Return (X, Y) of the center of cell containing provided text 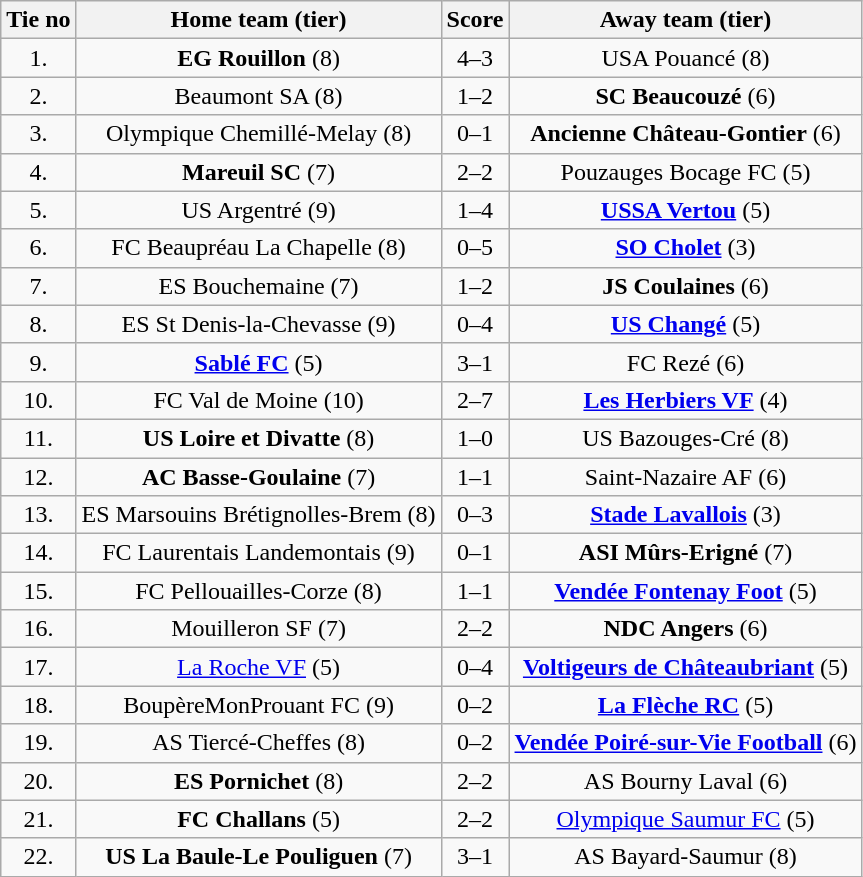
Beaumont SA (8) (258, 96)
10. (38, 400)
Olympique Saumur FC (5) (686, 819)
Tie no (38, 20)
0–3 (475, 515)
FC Val de Moine (10) (258, 400)
US Bazouges-Cré (8) (686, 438)
Away team (tier) (686, 20)
Vendée Poiré-sur-Vie Football (6) (686, 743)
ES Pornichet (8) (258, 781)
Mouilleron SF (7) (258, 629)
ES St Denis-la-Chevasse (9) (258, 324)
Vendée Fontenay Foot (5) (686, 591)
Olympique Chemillé-Melay (8) (258, 134)
Sablé FC (5) (258, 362)
9. (38, 362)
Stade Lavallois (3) (686, 515)
Ancienne Château-Gontier (6) (686, 134)
USA Pouancé (8) (686, 58)
EG Rouillon (8) (258, 58)
1–4 (475, 210)
16. (38, 629)
FC Pellouailles-Corze (8) (258, 591)
0–5 (475, 248)
7. (38, 286)
AS Tiercé-Cheffes (8) (258, 743)
8. (38, 324)
2. (38, 96)
FC Challans (5) (258, 819)
3. (38, 134)
14. (38, 553)
Saint-Nazaire AF (6) (686, 477)
USSA Vertou (5) (686, 210)
US La Baule-Le Pouliguen (7) (258, 857)
SO Cholet (3) (686, 248)
12. (38, 477)
NDC Angers (6) (686, 629)
Voltigeurs de Châteaubriant (5) (686, 667)
AS Bayard-Saumur (8) (686, 857)
AS Bourny Laval (6) (686, 781)
13. (38, 515)
1–0 (475, 438)
Les Herbiers VF (4) (686, 400)
4–3 (475, 58)
US Argentré (9) (258, 210)
ES Bouchemaine (7) (258, 286)
19. (38, 743)
FC Rezé (6) (686, 362)
ASI Mûrs-Erigné (7) (686, 553)
Mareuil SC (7) (258, 172)
17. (38, 667)
La Flèche RC (5) (686, 705)
20. (38, 781)
Home team (tier) (258, 20)
US Loire et Divatte (8) (258, 438)
AC Basse-Goulaine (7) (258, 477)
11. (38, 438)
5. (38, 210)
18. (38, 705)
6. (38, 248)
4. (38, 172)
FC Beaupréau La Chapelle (8) (258, 248)
1. (38, 58)
La Roche VF (5) (258, 667)
ES Marsouins Brétignolles-Brem (8) (258, 515)
Score (475, 20)
BoupèreMonProuant FC (9) (258, 705)
15. (38, 591)
21. (38, 819)
Pouzauges Bocage FC (5) (686, 172)
US Changé (5) (686, 324)
FC Laurentais Landemontais (9) (258, 553)
JS Coulaines (6) (686, 286)
SC Beaucouzé (6) (686, 96)
2–7 (475, 400)
22. (38, 857)
